Scan for the cell matching the given text and deliver its [X, Y] coordinate at center. 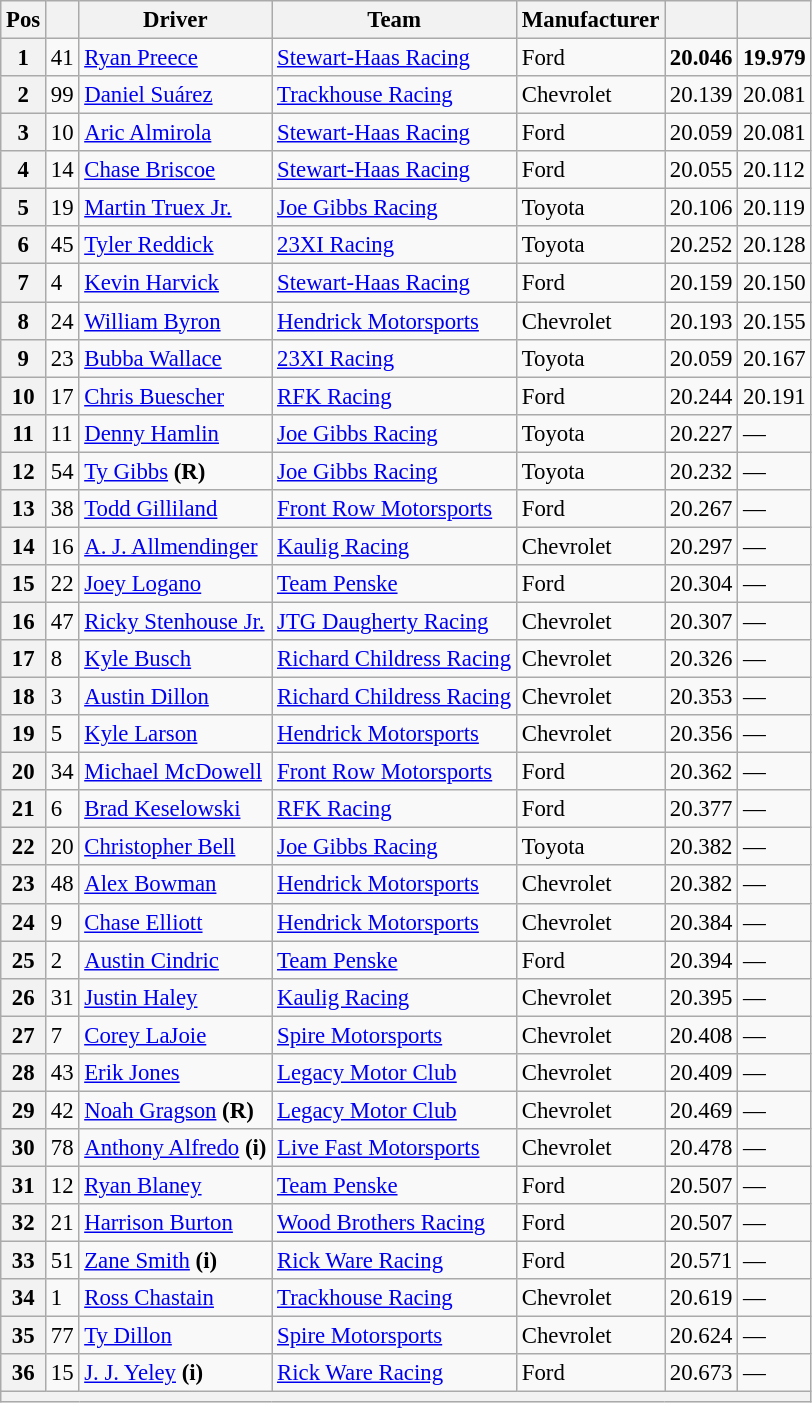
Manufacturer [590, 20]
20.353 [702, 697]
Wood Brothers Racing [394, 1223]
38 [62, 509]
Kyle Larson [176, 734]
Ty Gibbs (R) [176, 471]
J. J. Yeley (i) [176, 1373]
Brad Keselowski [176, 809]
77 [62, 1336]
20.326 [702, 659]
Team [394, 20]
William Byron [176, 321]
Tyler Reddick [176, 245]
20.377 [702, 809]
Christopher Bell [176, 847]
20.297 [702, 546]
Anthony Alfredo (i) [176, 1148]
Bubba Wallace [176, 358]
Driver [176, 20]
20.673 [702, 1373]
Kyle Busch [176, 659]
20.624 [702, 1336]
20.252 [702, 245]
Daniel Suárez [176, 95]
13 [24, 509]
78 [62, 1148]
Noah Gragson (R) [176, 1110]
18 [24, 697]
25 [24, 960]
Erik Jones [176, 1073]
20.395 [702, 997]
Ricky Stenhouse Jr. [176, 621]
20.307 [702, 621]
32 [24, 1223]
20.244 [702, 396]
20.304 [702, 584]
Ryan Preece [176, 58]
48 [62, 885]
Ross Chastain [176, 1298]
JTG Daugherty Racing [394, 621]
20.619 [702, 1298]
Corey LaJoie [176, 1035]
Zane Smith (i) [176, 1261]
20.227 [702, 433]
Todd Gilliland [176, 509]
Austin Cindric [176, 960]
20.150 [774, 283]
Harrison Burton [176, 1223]
20.167 [774, 358]
41 [62, 58]
20.106 [702, 208]
Alex Bowman [176, 885]
20.159 [702, 283]
Pos [24, 20]
26 [24, 997]
A. J. Allmendinger [176, 546]
20.384 [702, 922]
Chris Buescher [176, 396]
51 [62, 1261]
20.139 [702, 95]
20.191 [774, 396]
33 [24, 1261]
20.394 [702, 960]
Justin Haley [176, 997]
42 [62, 1110]
Joey Logano [176, 584]
Kevin Harvick [176, 283]
20.267 [702, 509]
20.046 [702, 58]
Ryan Blaney [176, 1185]
20.409 [702, 1073]
20.232 [702, 471]
36 [24, 1373]
Denny Hamlin [176, 433]
20.119 [774, 208]
54 [62, 471]
43 [62, 1073]
45 [62, 245]
20.193 [702, 321]
27 [24, 1035]
20.128 [774, 245]
Aric Almirola [176, 133]
99 [62, 95]
Ty Dillon [176, 1336]
Live Fast Motorsports [394, 1148]
20.356 [702, 734]
20.571 [702, 1261]
30 [24, 1148]
35 [24, 1336]
Austin Dillon [176, 697]
20.408 [702, 1035]
28 [24, 1073]
20.469 [702, 1110]
20.055 [702, 170]
Michael McDowell [176, 772]
Chase Briscoe [176, 170]
20.478 [702, 1148]
20.155 [774, 321]
Chase Elliott [176, 922]
29 [24, 1110]
20.362 [702, 772]
47 [62, 621]
Martin Truex Jr. [176, 208]
20.112 [774, 170]
19.979 [774, 58]
